Extract the [X, Y] coordinate from the center of the cell holding the provided text.  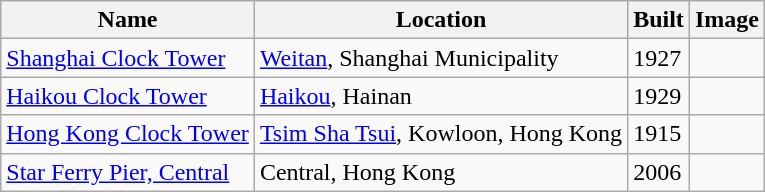
Central, Hong Kong [440, 172]
Haikou Clock Tower [128, 96]
1927 [659, 58]
Tsim Sha Tsui, Kowloon, Hong Kong [440, 134]
Shanghai Clock Tower [128, 58]
Haikou, Hainan [440, 96]
Built [659, 20]
Name [128, 20]
Image [726, 20]
Weitan, Shanghai Municipality [440, 58]
1915 [659, 134]
Hong Kong Clock Tower [128, 134]
Location [440, 20]
Star Ferry Pier, Central [128, 172]
2006 [659, 172]
1929 [659, 96]
